Find where the given text appears and provide that cell's center as [X, Y] coordinate. 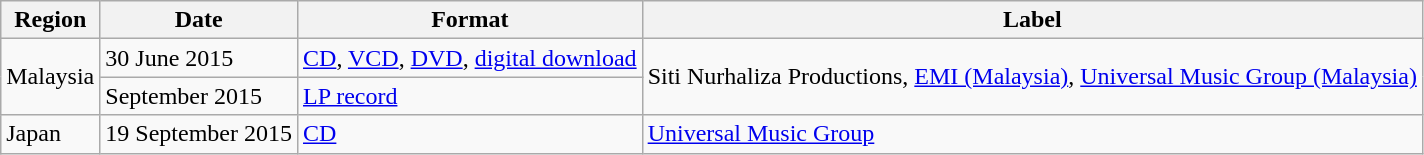
19 September 2015 [199, 134]
Format [470, 20]
Label [1032, 20]
Malaysia [50, 77]
Date [199, 20]
Siti Nurhaliza Productions, EMI (Malaysia), Universal Music Group (Malaysia) [1032, 77]
CD, VCD, DVD, digital download [470, 58]
30 June 2015 [199, 58]
Region [50, 20]
Japan [50, 134]
CD [470, 134]
LP record [470, 96]
September 2015 [199, 96]
Universal Music Group [1032, 134]
